Find where the given text appears and provide that cell's center as [X, Y] coordinate. 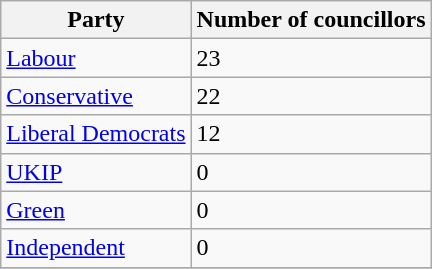
UKIP [96, 172]
22 [311, 96]
Independent [96, 248]
Green [96, 210]
Liberal Democrats [96, 134]
Party [96, 20]
Labour [96, 58]
23 [311, 58]
Number of councillors [311, 20]
Conservative [96, 96]
12 [311, 134]
